From the cell containing the given text, extract its center point as [x, y] coordinate. 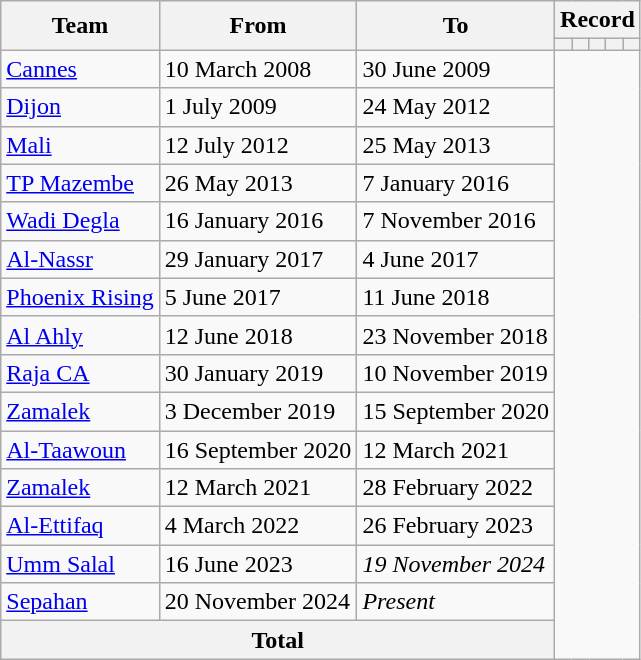
Al Ahly [80, 335]
16 January 2016 [258, 221]
3 December 2019 [258, 411]
4 March 2022 [258, 526]
4 June 2017 [456, 259]
Mali [80, 145]
1 July 2009 [258, 107]
Dijon [80, 107]
28 February 2022 [456, 488]
Wadi Degla [80, 221]
16 September 2020 [258, 449]
16 June 2023 [258, 564]
26 February 2023 [456, 526]
Cannes [80, 69]
To [456, 26]
Raja CA [80, 373]
24 May 2012 [456, 107]
30 June 2009 [456, 69]
12 July 2012 [258, 145]
Team [80, 26]
Al-Taawoun [80, 449]
30 January 2019 [258, 373]
Phoenix Rising [80, 297]
7 January 2016 [456, 183]
12 June 2018 [258, 335]
26 May 2013 [258, 183]
11 June 2018 [456, 297]
10 November 2019 [456, 373]
19 November 2024 [456, 564]
Al-Ettifaq [80, 526]
15 September 2020 [456, 411]
Sepahan [80, 602]
Al-Nassr [80, 259]
Umm Salal [80, 564]
29 January 2017 [258, 259]
20 November 2024 [258, 602]
TP Mazembe [80, 183]
25 May 2013 [456, 145]
Present [456, 602]
5 June 2017 [258, 297]
From [258, 26]
Total [278, 640]
Record [598, 20]
23 November 2018 [456, 335]
7 November 2016 [456, 221]
10 March 2008 [258, 69]
